Output the (x, y) coordinate of the center of the cell containing the given text.  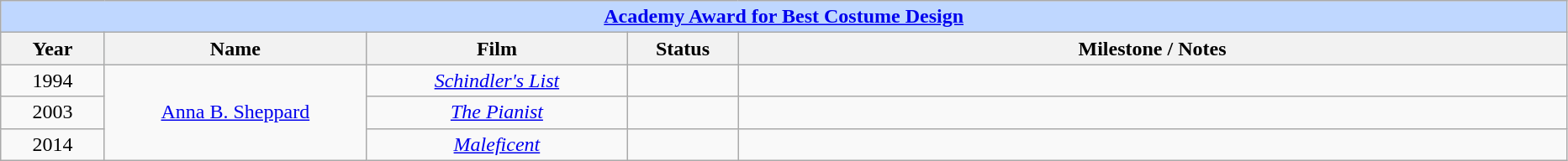
Schindler's List (496, 80)
2014 (53, 144)
The Pianist (496, 112)
1994 (53, 80)
Status (683, 49)
Year (53, 49)
Film (496, 49)
Maleficent (496, 144)
Anna B. Sheppard (235, 112)
Milestone / Notes (1153, 49)
2003 (53, 112)
Academy Award for Best Costume Design (784, 17)
Name (235, 49)
